Detect which cell encompasses the target text, then output its [X, Y] center coordinate. 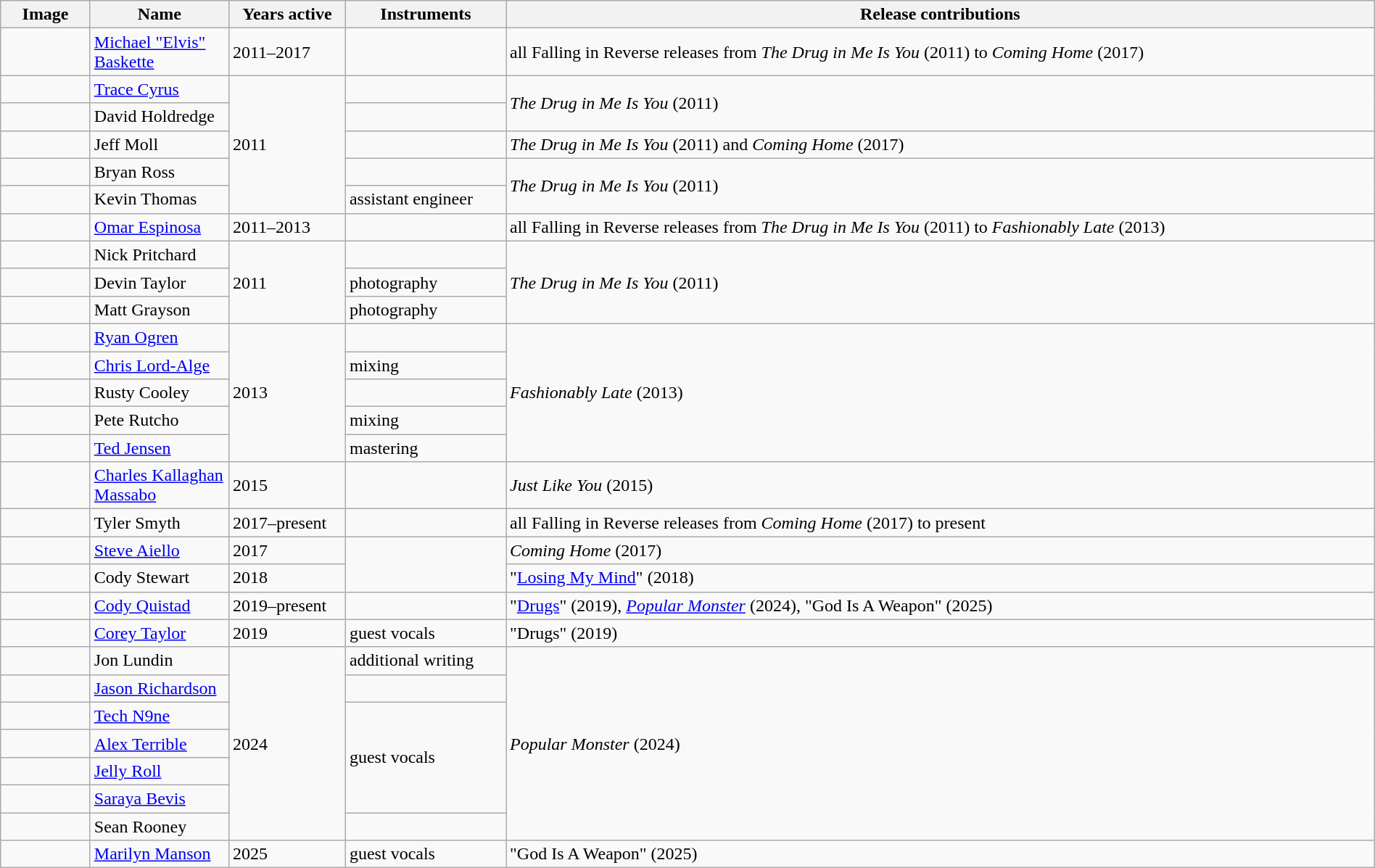
The Drug in Me Is You (2011) and Coming Home (2017) [941, 144]
Tech N9ne [160, 716]
"Drugs" (2019) [941, 633]
Ryan Ogren [160, 337]
Jon Lundin [160, 661]
additional writing [425, 661]
2024 [287, 743]
Release contributions [941, 15]
all Falling in Reverse releases from The Drug in Me Is You (2011) to Fashionably Late (2013) [941, 227]
"God Is A Weapon" (2025) [941, 854]
Charles Kallaghan Massabo [160, 486]
Jason Richardson [160, 688]
Cody Stewart [160, 578]
David Holdredge [160, 117]
Instruments [425, 15]
Rusty Cooley [160, 393]
Corey Taylor [160, 633]
Steve Aiello [160, 550]
Kevin Thomas [160, 199]
Saraya Bevis [160, 798]
2019 [287, 633]
mastering [425, 448]
assistant engineer [425, 199]
2015 [287, 486]
Tyler Smyth [160, 523]
Coming Home (2017) [941, 550]
Name [160, 15]
2025 [287, 854]
"Losing My Mind" (2018) [941, 578]
Image [46, 15]
Jelly Roll [160, 771]
Trace Cyrus [160, 89]
2011–2013 [287, 227]
all Falling in Reverse releases from The Drug in Me Is You (2011) to Coming Home (2017) [941, 52]
2019–present [287, 605]
Cody Quistad [160, 605]
Pete Rutcho [160, 421]
Devin Taylor [160, 282]
2011–2017 [287, 52]
Fashionably Late (2013) [941, 392]
2017–present [287, 523]
Alex Terrible [160, 743]
Years active [287, 15]
Matt Grayson [160, 310]
Nick Pritchard [160, 255]
all Falling in Reverse releases from Coming Home (2017) to present [941, 523]
Bryan Ross [160, 172]
Omar Espinosa [160, 227]
Just Like You (2015) [941, 486]
Michael "Elvis" Baskette [160, 52]
Ted Jensen [160, 448]
2017 [287, 550]
"Drugs" (2019), Popular Monster (2024), "God Is A Weapon" (2025) [941, 605]
Jeff Moll [160, 144]
Popular Monster (2024) [941, 743]
2013 [287, 392]
2018 [287, 578]
Chris Lord-Alge [160, 365]
Marilyn Manson [160, 854]
Sean Rooney [160, 826]
